Output the [x, y] coordinate of the center of the cell containing the given text.  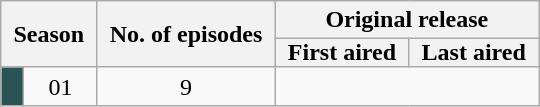
Last aired [474, 53]
First aired [342, 53]
01 [60, 86]
Original release [406, 20]
No. of episodes [186, 34]
Season [49, 34]
9 [186, 86]
